For the text-containing cell, return its midpoint in [x, y] coordinate format. 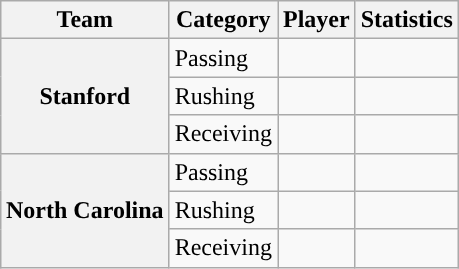
Player [317, 20]
North Carolina [84, 210]
Category [223, 20]
Statistics [406, 20]
Stanford [84, 96]
Team [84, 20]
